Locate the cell with the specified text and output its [x, y] center coordinate. 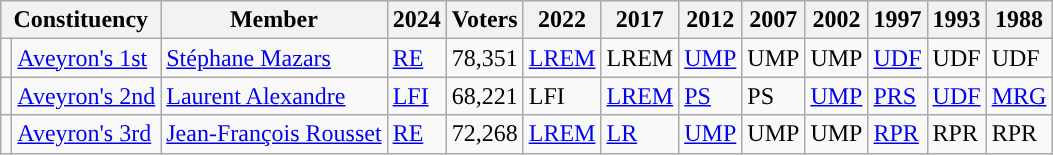
2012 [710, 20]
2002 [836, 20]
Aveyron's 3rd [86, 134]
Aveyron's 1st [86, 58]
1993 [956, 20]
Voters [484, 20]
1997 [898, 20]
2024 [416, 20]
PRS [898, 96]
LR [640, 134]
Stéphane Mazars [274, 58]
1988 [1019, 20]
Aveyron's 2nd [86, 96]
Member [274, 20]
68,221 [484, 96]
MRG [1019, 96]
Laurent Alexandre [274, 96]
2017 [640, 20]
2007 [774, 20]
Constituency [81, 20]
72,268 [484, 134]
78,351 [484, 58]
Jean-François Rousset [274, 134]
2022 [562, 20]
